Provide the [x, y] coordinate of the cell's center where the given text is located.  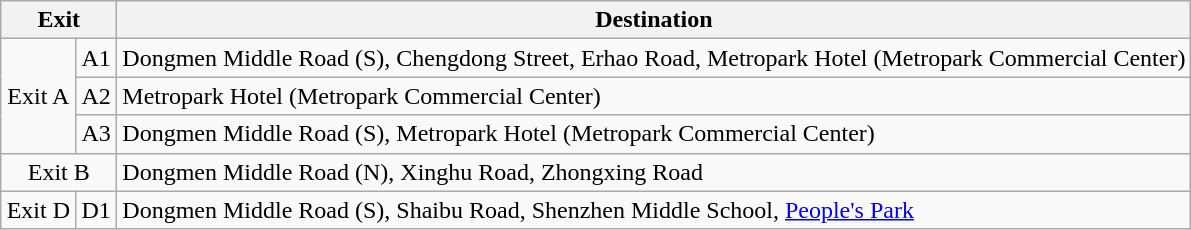
A2 [96, 96]
A1 [96, 58]
Destination [654, 20]
Exit D [38, 210]
Dongmen Middle Road (S), Metropark Hotel (Metropark Commercial Center) [654, 134]
D1 [96, 210]
Dongmen Middle Road (N), Xinghu Road, Zhongxing Road [654, 172]
Dongmen Middle Road (S), Shaibu Road, Shenzhen Middle School, People's Park [654, 210]
Exit [59, 20]
Exit B [59, 172]
Exit A [38, 96]
A3 [96, 134]
Metropark Hotel (Metropark Commercial Center) [654, 96]
Dongmen Middle Road (S), Chengdong Street, Erhao Road, Metropark Hotel (Metropark Commercial Center) [654, 58]
